Determine the [x, y] coordinate at the center of the cell enclosing the given text.  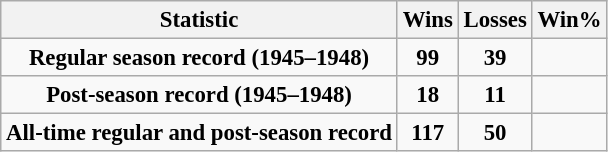
11 [495, 95]
99 [428, 58]
39 [495, 58]
Post-season record (1945–1948) [200, 95]
117 [428, 133]
Win% [570, 20]
50 [495, 133]
Wins [428, 20]
18 [428, 95]
Regular season record (1945–1948) [200, 58]
All-time regular and post-season record [200, 133]
Losses [495, 20]
Statistic [200, 20]
